Provide the [X, Y] coordinate of the cell's center where the given text is located.  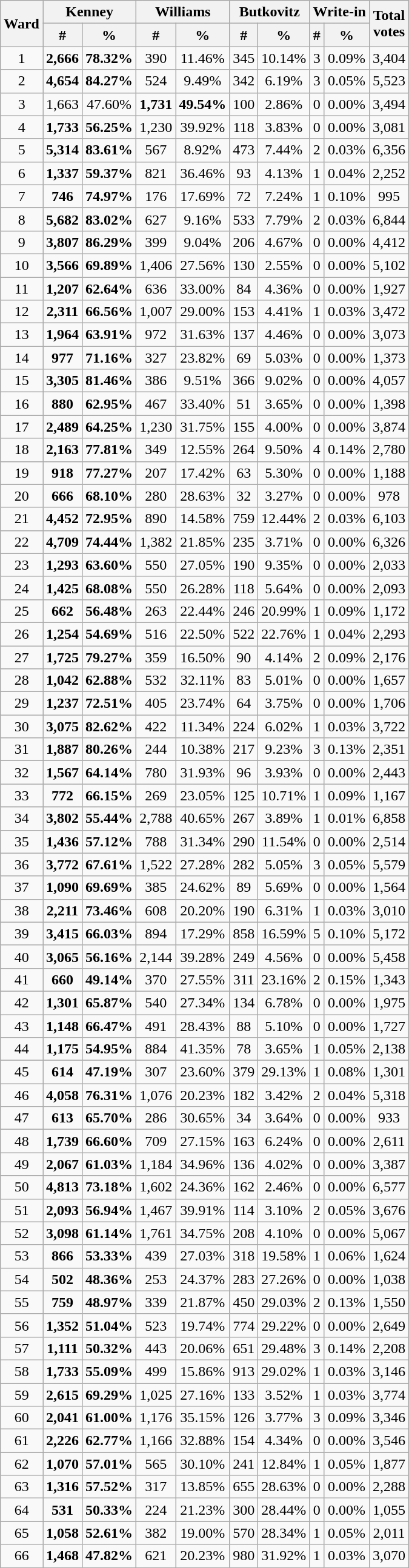
69.69% [109, 888]
29.03% [284, 1302]
1,602 [156, 1187]
40 [22, 957]
71.16% [109, 358]
83 [244, 680]
217 [244, 749]
61.14% [109, 1233]
660 [62, 980]
27.34% [202, 1003]
10.38% [202, 749]
57.01% [109, 1464]
16.59% [284, 934]
0.01% [347, 819]
52.61% [109, 1533]
21 [22, 519]
4,709 [62, 542]
6.31% [284, 911]
269 [156, 796]
3.27% [284, 496]
62.88% [109, 680]
100 [244, 104]
4,813 [62, 1187]
78 [244, 1049]
23 [22, 565]
359 [156, 657]
35 [22, 842]
68.10% [109, 496]
2,788 [156, 819]
2,288 [389, 1487]
60 [22, 1418]
32.88% [202, 1441]
5.64% [284, 588]
29.13% [284, 1072]
Williams [183, 12]
19.58% [284, 1256]
134 [244, 1003]
30 [22, 726]
1,038 [389, 1279]
48.97% [109, 1302]
37 [22, 888]
443 [156, 1348]
22.44% [202, 611]
345 [244, 58]
39.91% [202, 1210]
22 [22, 542]
5,682 [62, 219]
133 [244, 1394]
29.00% [202, 312]
61 [22, 1441]
774 [244, 1325]
56 [22, 1325]
709 [156, 1141]
1,964 [62, 335]
54.95% [109, 1049]
1,352 [62, 1325]
5,314 [62, 150]
163 [244, 1141]
31.34% [202, 842]
51.04% [109, 1325]
3,404 [389, 58]
9.35% [284, 565]
153 [244, 312]
154 [244, 1441]
31.75% [202, 427]
1,564 [389, 888]
3,065 [62, 957]
55.44% [109, 819]
36.46% [202, 173]
31.63% [202, 335]
53.33% [109, 1256]
3,010 [389, 911]
27.26% [284, 1279]
1,058 [62, 1533]
65.87% [109, 1003]
69 [244, 358]
8.92% [202, 150]
36 [22, 865]
5,523 [389, 81]
473 [244, 150]
9.23% [284, 749]
23.60% [202, 1072]
5,318 [389, 1095]
82.62% [109, 726]
130 [244, 265]
Kenney [89, 12]
2.55% [284, 265]
29.02% [284, 1371]
6.24% [284, 1141]
1,425 [62, 588]
3,415 [62, 934]
24.37% [202, 1279]
11.54% [284, 842]
21.23% [202, 1510]
136 [244, 1164]
1,111 [62, 1348]
3,098 [62, 1233]
1,025 [156, 1394]
58 [22, 1371]
84 [244, 289]
3,472 [389, 312]
614 [62, 1072]
29 [22, 703]
48.36% [109, 1279]
27.16% [202, 1394]
7.44% [284, 150]
3,075 [62, 726]
1,176 [156, 1418]
382 [156, 1533]
10.71% [284, 796]
12.55% [202, 450]
11 [22, 289]
Butkovitz [270, 12]
6,844 [389, 219]
9 [22, 242]
3.77% [284, 1418]
96 [244, 772]
379 [244, 1072]
821 [156, 173]
66.15% [109, 796]
78.32% [109, 58]
523 [156, 1325]
3.89% [284, 819]
263 [156, 611]
9.04% [202, 242]
20.20% [202, 911]
33.40% [202, 404]
13 [22, 335]
1,254 [62, 634]
2,138 [389, 1049]
385 [156, 888]
30.65% [202, 1118]
318 [244, 1256]
1,337 [62, 173]
45 [22, 1072]
12 [22, 312]
2,311 [62, 312]
19 [22, 473]
65.70% [109, 1118]
16.50% [202, 657]
4.10% [284, 1233]
28.43% [202, 1026]
339 [156, 1302]
1,076 [156, 1095]
2,611 [389, 1141]
50.32% [109, 1348]
0.06% [347, 1256]
241 [244, 1464]
1,761 [156, 1233]
386 [156, 381]
72 [244, 196]
531 [62, 1510]
1,175 [62, 1049]
29.22% [284, 1325]
31.93% [202, 772]
10 [22, 265]
176 [156, 196]
28.34% [284, 1533]
15.86% [202, 1371]
14 [22, 358]
62.77% [109, 1441]
3.52% [284, 1394]
33 [22, 796]
19.00% [202, 1533]
5,579 [389, 865]
22.50% [202, 634]
67.61% [109, 865]
286 [156, 1118]
2,041 [62, 1418]
39.92% [202, 127]
1,567 [62, 772]
77.81% [109, 450]
246 [244, 611]
1,184 [156, 1164]
17.29% [202, 934]
621 [156, 1556]
19.74% [202, 1325]
15 [22, 381]
4.14% [284, 657]
57 [22, 1348]
390 [156, 58]
235 [244, 542]
2,649 [389, 1325]
57.12% [109, 842]
27.28% [202, 865]
2,226 [62, 1441]
49.14% [109, 980]
1,055 [389, 1510]
422 [156, 726]
40.65% [202, 819]
22.76% [284, 634]
66.56% [109, 312]
3,676 [389, 1210]
522 [244, 634]
35.15% [202, 1418]
2.46% [284, 1187]
7.79% [284, 219]
17.69% [202, 196]
491 [156, 1026]
20 [22, 496]
83.61% [109, 150]
4.02% [284, 1164]
327 [156, 358]
636 [156, 289]
7.24% [284, 196]
884 [156, 1049]
56.16% [109, 957]
1,188 [389, 473]
913 [244, 1371]
79.27% [109, 657]
3,546 [389, 1441]
1,725 [62, 657]
2.86% [284, 104]
162 [244, 1187]
29.48% [284, 1348]
9.50% [284, 450]
3,807 [62, 242]
1,657 [389, 680]
5.69% [284, 888]
66.60% [109, 1141]
1,166 [156, 1441]
24.62% [202, 888]
370 [156, 980]
93 [244, 173]
342 [244, 81]
88 [244, 1026]
3,346 [389, 1418]
1,624 [389, 1256]
73.46% [109, 911]
76.31% [109, 1095]
894 [156, 934]
2,615 [62, 1394]
27 [22, 657]
3,387 [389, 1164]
56.48% [109, 611]
570 [244, 1533]
788 [156, 842]
3.42% [284, 1095]
980 [244, 1556]
2,208 [389, 1348]
405 [156, 703]
2,211 [62, 911]
4,654 [62, 81]
4.13% [284, 173]
39 [22, 934]
125 [244, 796]
50.33% [109, 1510]
772 [62, 796]
9.49% [202, 81]
6,577 [389, 1187]
282 [244, 865]
34.96% [202, 1164]
23.74% [202, 703]
244 [156, 749]
366 [244, 381]
4.56% [284, 957]
565 [156, 1464]
34.75% [202, 1233]
20.99% [284, 611]
3,874 [389, 427]
83.02% [109, 219]
24 [22, 588]
267 [244, 819]
2,011 [389, 1533]
4,057 [389, 381]
655 [244, 1487]
47.60% [109, 104]
0.15% [347, 980]
48 [22, 1141]
23.82% [202, 358]
32.11% [202, 680]
90 [244, 657]
6,326 [389, 542]
1,406 [156, 265]
4,412 [389, 242]
3,772 [62, 865]
6 [22, 173]
33.00% [202, 289]
46 [22, 1095]
3,774 [389, 1394]
59 [22, 1394]
5,067 [389, 1233]
17.42% [202, 473]
3,146 [389, 1371]
66.47% [109, 1026]
532 [156, 680]
2,666 [62, 58]
1,877 [389, 1464]
3,081 [389, 127]
2,252 [389, 173]
182 [244, 1095]
8 [22, 219]
2,514 [389, 842]
499 [156, 1371]
3,494 [389, 104]
6,858 [389, 819]
5.30% [284, 473]
61.00% [109, 1418]
2,144 [156, 957]
62.64% [109, 289]
Ward [22, 24]
4,058 [62, 1095]
27.55% [202, 980]
933 [389, 1118]
1,207 [62, 289]
253 [156, 1279]
5.03% [284, 358]
2,163 [62, 450]
4.00% [284, 427]
81.46% [109, 381]
4.36% [284, 289]
31 [22, 749]
49.54% [202, 104]
63.91% [109, 335]
39.28% [202, 957]
28 [22, 680]
16 [22, 404]
5.05% [284, 865]
3,305 [62, 381]
21.85% [202, 542]
450 [244, 1302]
995 [389, 196]
Totalvotes [389, 24]
69.29% [109, 1394]
206 [244, 242]
1,663 [62, 104]
866 [62, 1256]
56.94% [109, 1210]
61.03% [109, 1164]
2,489 [62, 427]
2,351 [389, 749]
77.27% [109, 473]
27.05% [202, 565]
3,802 [62, 819]
Write-in [339, 12]
64.25% [109, 427]
249 [244, 957]
9.51% [202, 381]
26.28% [202, 588]
1,070 [62, 1464]
349 [156, 450]
540 [156, 1003]
5,172 [389, 934]
1,042 [62, 680]
516 [156, 634]
89 [244, 888]
3,070 [389, 1556]
1,739 [62, 1141]
2,780 [389, 450]
1,172 [389, 611]
4.67% [284, 242]
5.01% [284, 680]
3.10% [284, 1210]
23.05% [202, 796]
666 [62, 496]
41 [22, 980]
317 [156, 1487]
608 [156, 911]
54.69% [109, 634]
38 [22, 911]
47.82% [109, 1556]
978 [389, 496]
283 [244, 1279]
3.75% [284, 703]
114 [244, 1210]
72.51% [109, 703]
11.46% [202, 58]
977 [62, 358]
502 [62, 1279]
533 [244, 219]
651 [244, 1348]
208 [244, 1233]
1,373 [389, 358]
12.44% [284, 519]
1,293 [62, 565]
62 [22, 1464]
12.84% [284, 1464]
86.29% [109, 242]
3,566 [62, 265]
24.36% [202, 1187]
0.08% [347, 1072]
1,706 [389, 703]
6.78% [284, 1003]
44 [22, 1049]
3.71% [284, 542]
2,067 [62, 1164]
3.83% [284, 127]
6.02% [284, 726]
72.95% [109, 519]
66.03% [109, 934]
41.35% [202, 1049]
27.56% [202, 265]
50 [22, 1187]
1,382 [156, 542]
1,550 [389, 1302]
47.19% [109, 1072]
880 [62, 404]
47 [22, 1118]
52 [22, 1233]
84.27% [109, 81]
1,148 [62, 1026]
53 [22, 1256]
20.06% [202, 1348]
4.34% [284, 1441]
73.18% [109, 1187]
27.03% [202, 1256]
11.34% [202, 726]
1,887 [62, 749]
66 [22, 1556]
21.87% [202, 1302]
65 [22, 1533]
890 [156, 519]
307 [156, 1072]
1,090 [62, 888]
3.64% [284, 1118]
55.09% [109, 1371]
467 [156, 404]
14.58% [202, 519]
280 [156, 496]
7 [22, 196]
80.26% [109, 749]
290 [244, 842]
17 [22, 427]
74.44% [109, 542]
439 [156, 1256]
567 [156, 150]
2,176 [389, 657]
858 [244, 934]
54 [22, 1279]
1,467 [156, 1210]
1,468 [62, 1556]
2,443 [389, 772]
2,033 [389, 565]
1,343 [389, 980]
55 [22, 1302]
1,927 [389, 289]
13.85% [202, 1487]
4.41% [284, 312]
1,731 [156, 104]
399 [156, 242]
1,727 [389, 1026]
9.16% [202, 219]
9.02% [284, 381]
31.92% [284, 1556]
207 [156, 473]
56.25% [109, 127]
18 [22, 450]
6.19% [284, 81]
49 [22, 1164]
3,722 [389, 726]
30.10% [202, 1464]
137 [244, 335]
1,975 [389, 1003]
126 [244, 1418]
62.95% [109, 404]
524 [156, 81]
1,316 [62, 1487]
5,458 [389, 957]
27.15% [202, 1141]
1,167 [389, 796]
918 [62, 473]
1,237 [62, 703]
26 [22, 634]
28.44% [284, 1510]
59.37% [109, 173]
3.93% [284, 772]
300 [244, 1510]
1,436 [62, 842]
1,522 [156, 865]
43 [22, 1026]
627 [156, 219]
972 [156, 335]
1,007 [156, 312]
4.46% [284, 335]
68.08% [109, 588]
64.14% [109, 772]
3,073 [389, 335]
6,356 [389, 150]
5,102 [389, 265]
155 [244, 427]
10.14% [284, 58]
69.89% [109, 265]
2,293 [389, 634]
746 [62, 196]
42 [22, 1003]
57.52% [109, 1487]
311 [244, 980]
74.97% [109, 196]
613 [62, 1118]
6,103 [389, 519]
25 [22, 611]
264 [244, 450]
63.60% [109, 565]
1,398 [389, 404]
780 [156, 772]
4,452 [62, 519]
662 [62, 611]
5.10% [284, 1026]
23.16% [284, 980]
